Search for the cell housing the specified text and yield its [X, Y] center coordinate. 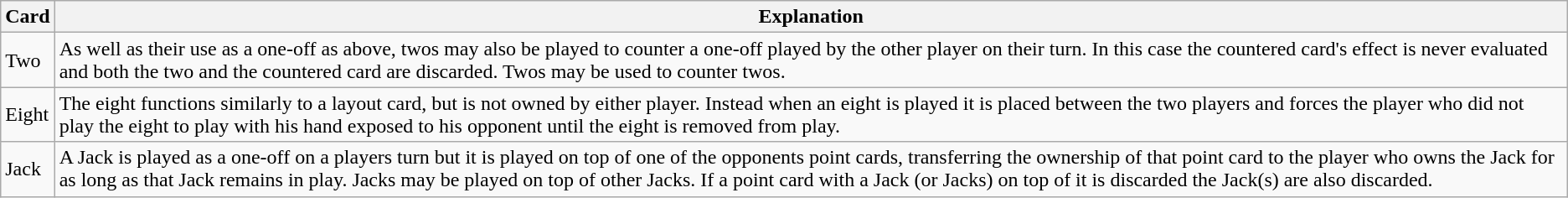
Eight [28, 114]
Card [28, 17]
Two [28, 60]
Jack [28, 169]
Explanation [811, 17]
